Extract the [x, y] coordinate from the center of the cell holding the provided text.  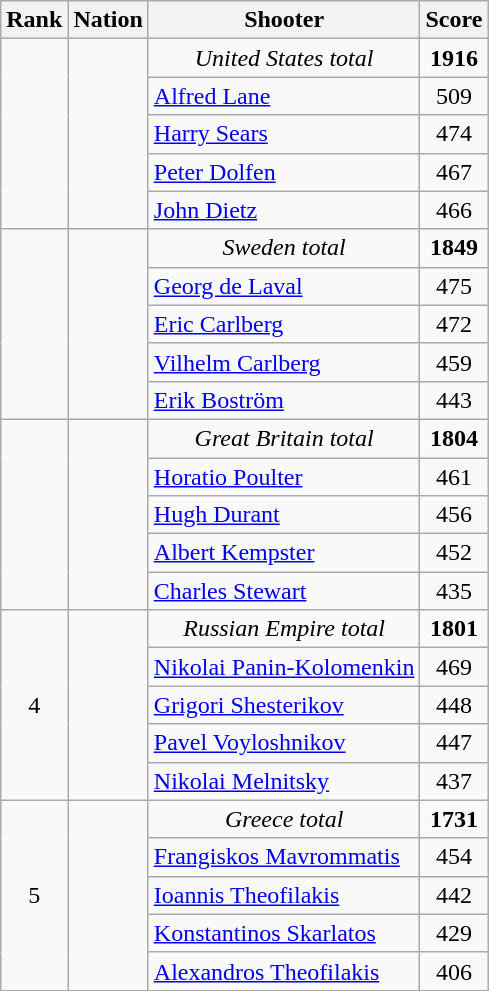
406 [454, 971]
Georg de Laval [284, 286]
Eric Carlberg [284, 324]
447 [454, 743]
4 [34, 705]
5 [34, 895]
Peter Dolfen [284, 172]
442 [454, 895]
Nikolai Melnitsky [284, 781]
Alexandros Theofilakis [284, 971]
Great Britain total [284, 438]
454 [454, 857]
Rank [34, 20]
Sweden total [284, 248]
429 [454, 933]
Alfred Lane [284, 96]
452 [454, 553]
467 [454, 172]
Albert Kempster [284, 553]
435 [454, 591]
443 [454, 400]
Grigori Shesterikov [284, 705]
Charles Stewart [284, 591]
1849 [454, 248]
John Dietz [284, 210]
474 [454, 134]
509 [454, 96]
United States total [284, 58]
Russian Empire total [284, 629]
Nation [108, 20]
Shooter [284, 20]
1801 [454, 629]
Erik Boström [284, 400]
472 [454, 324]
Score [454, 20]
Konstantinos Skarlatos [284, 933]
Vilhelm Carlberg [284, 362]
466 [454, 210]
448 [454, 705]
1916 [454, 58]
469 [454, 667]
Frangiskos Mavrommatis [284, 857]
Nikolai Panin-Kolomenkin [284, 667]
456 [454, 515]
459 [454, 362]
Hugh Durant [284, 515]
Harry Sears [284, 134]
Horatio Poulter [284, 477]
437 [454, 781]
461 [454, 477]
475 [454, 286]
Ioannis Theofilakis [284, 895]
1731 [454, 819]
1804 [454, 438]
Pavel Voyloshnikov [284, 743]
Greece total [284, 819]
